Identify which cell holds the provided text, then report its [X, Y] central coordinate. 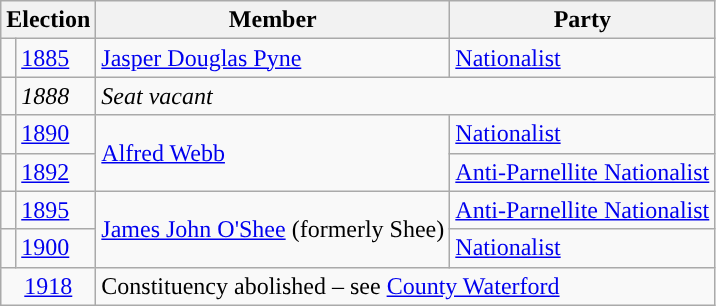
Member [273, 20]
James John O'Shee (formerly Shee) [273, 229]
1888 [56, 96]
Constituency abolished – see County Waterford [406, 286]
Party [582, 20]
1895 [56, 210]
Jasper Douglas Pyne [273, 58]
1900 [56, 248]
Seat vacant [406, 96]
1890 [56, 134]
1892 [56, 172]
Alfred Webb [273, 153]
1918 [48, 286]
1885 [56, 58]
Election [48, 20]
